Search for the cell housing the specified text and yield its (x, y) center coordinate. 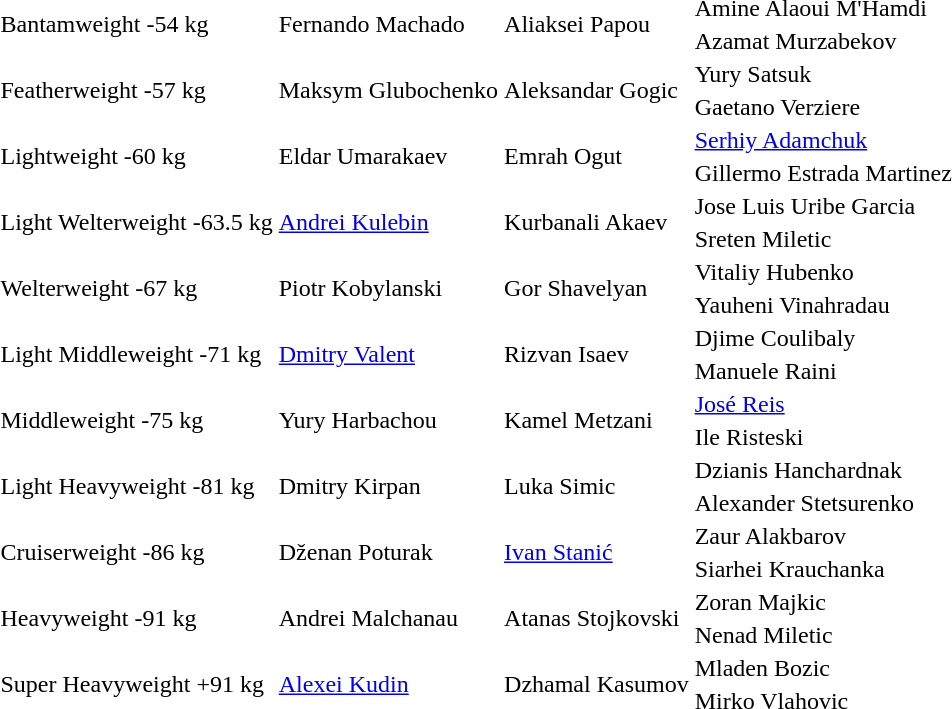
Kamel Metzani (597, 420)
Emrah Ogut (597, 156)
Kurbanali Akaev (597, 222)
Andrei Malchanau (388, 618)
Piotr Kobylanski (388, 288)
Aleksandar Gogic (597, 90)
Andrei Kulebin (388, 222)
Eldar Umarakaev (388, 156)
Dmitry Valent (388, 354)
Dženan Poturak (388, 552)
Atanas Stojkovski (597, 618)
Luka Simic (597, 486)
Dmitry Kirpan (388, 486)
Gor Shavelyan (597, 288)
Rizvan Isaev (597, 354)
Maksym Glubochenko (388, 90)
Yury Harbachou (388, 420)
Ivan Stanić (597, 552)
